Provide the [X, Y] coordinate of the cell's center where the given text is located.  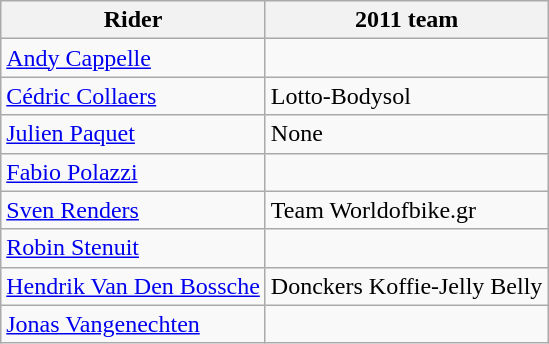
Jonas Vangenechten [134, 324]
Rider [134, 20]
None [406, 134]
Lotto-Bodysol [406, 96]
Sven Renders [134, 210]
Team Worldofbike.gr [406, 210]
Fabio Polazzi [134, 172]
2011 team [406, 20]
Donckers Koffie-Jelly Belly [406, 286]
Julien Paquet [134, 134]
Hendrik Van Den Bossche [134, 286]
Cédric Collaers [134, 96]
Andy Cappelle [134, 58]
Robin Stenuit [134, 248]
